Pinpoint the cell where the given text exists, returning its (x, y) midpoint coordinate. 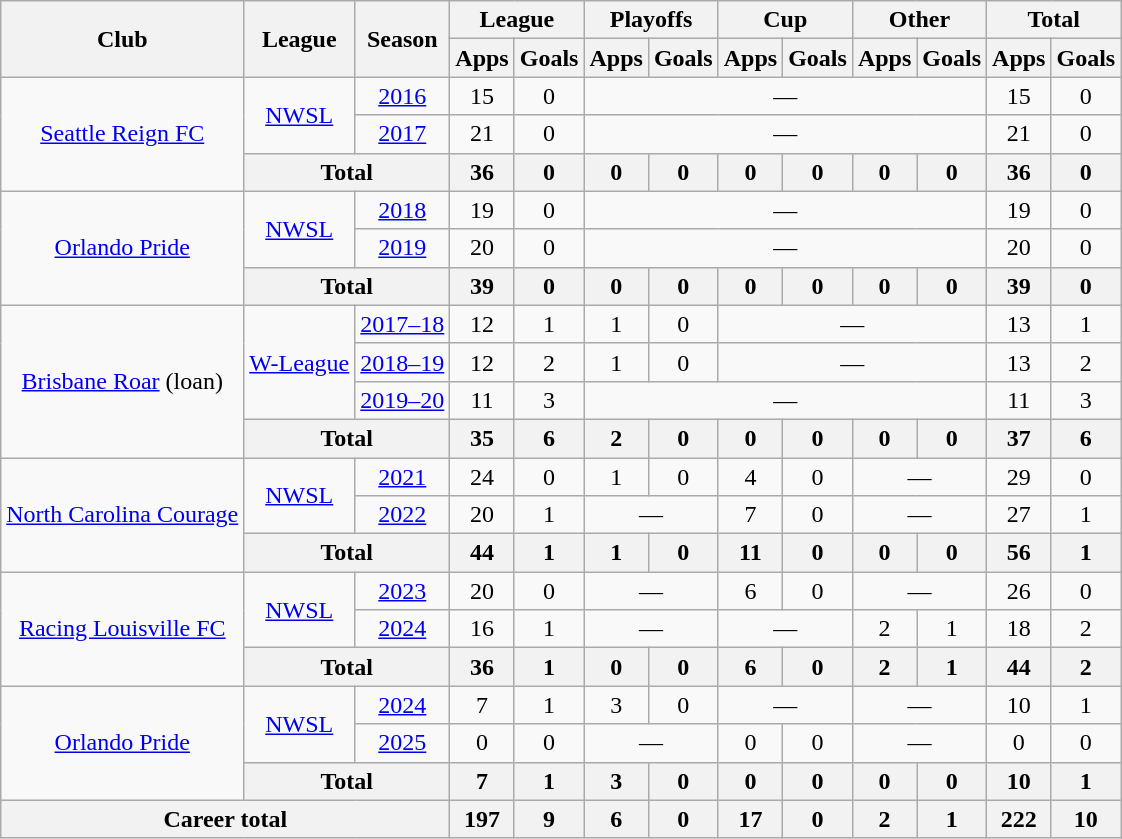
4 (750, 477)
197 (482, 819)
18 (1019, 629)
2018–19 (402, 362)
Season (402, 39)
North Carolina Courage (122, 515)
2021 (402, 477)
37 (1019, 438)
Career total (226, 819)
24 (482, 477)
Racing Louisville FC (122, 629)
Cup (785, 20)
26 (1019, 591)
2022 (402, 515)
2018 (402, 210)
29 (1019, 477)
Other (919, 20)
2017–18 (402, 324)
9 (549, 819)
35 (482, 438)
27 (1019, 515)
2025 (402, 743)
2016 (402, 96)
222 (1019, 819)
Playoffs (651, 20)
16 (482, 629)
Seattle Reign FC (122, 134)
Brisbane Roar (loan) (122, 381)
56 (1019, 553)
2019 (402, 248)
W-League (300, 362)
Club (122, 39)
2023 (402, 591)
17 (750, 819)
2019–20 (402, 400)
2017 (402, 134)
